Capture the cell that displays the provided text and extract its [X, Y] central coordinate. 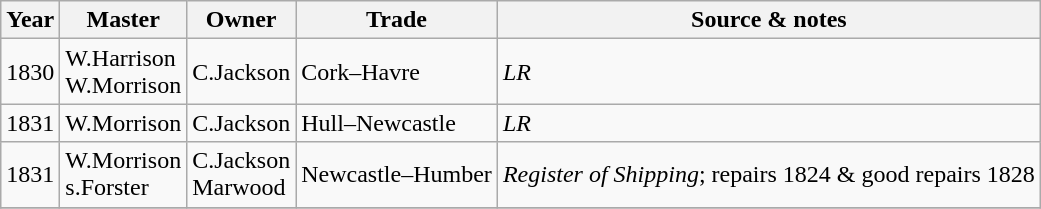
Hull–Newcastle [397, 123]
W.HarrisonW.Morrison [124, 72]
Source & notes [768, 20]
Owner [242, 20]
1830 [30, 72]
W.Morrison [124, 123]
Master [124, 20]
Year [30, 20]
W.Morrisons.Forster [124, 174]
Register of Shipping; repairs 1824 & good repairs 1828 [768, 174]
Cork–Havre [397, 72]
C.JacksonMarwood [242, 174]
Trade [397, 20]
Newcastle–Humber [397, 174]
